Return (x, y) of the center of cell containing provided text 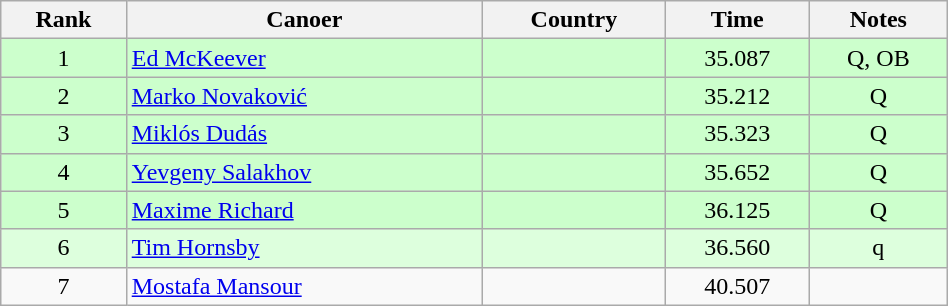
Time (737, 20)
Maxime Richard (304, 210)
35.087 (737, 58)
36.560 (737, 248)
35.212 (737, 96)
7 (64, 286)
6 (64, 248)
36.125 (737, 210)
Mostafa Mansour (304, 286)
Canoer (304, 20)
q (878, 248)
4 (64, 172)
3 (64, 134)
Marko Novaković (304, 96)
35.323 (737, 134)
40.507 (737, 286)
Miklós Dudás (304, 134)
Q, OB (878, 58)
Yevgeny Salakhov (304, 172)
5 (64, 210)
35.652 (737, 172)
2 (64, 96)
Country (574, 20)
1 (64, 58)
Rank (64, 20)
Ed McKeever (304, 58)
Notes (878, 20)
Tim Hornsby (304, 248)
